Scan for the cell matching the given text and deliver its [X, Y] coordinate at center. 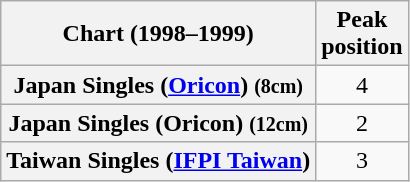
Chart (1998–1999) [158, 34]
2 [362, 123]
Japan Singles (Oricon) (8cm) [158, 85]
4 [362, 85]
3 [362, 161]
Japan Singles (Oricon) (12cm) [158, 123]
Taiwan Singles (IFPI Taiwan) [158, 161]
Peakposition [362, 34]
